Locate the cell with the specified text and output its [x, y] center coordinate. 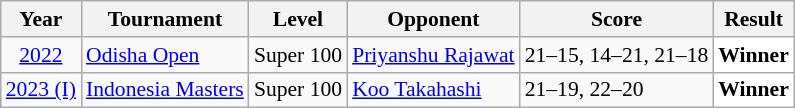
Level [298, 19]
Odisha Open [165, 55]
2023 (I) [41, 90]
Indonesia Masters [165, 90]
2022 [41, 55]
Result [754, 19]
Priyanshu Rajawat [434, 55]
21–15, 14–21, 21–18 [617, 55]
Year [41, 19]
Koo Takahashi [434, 90]
Opponent [434, 19]
Score [617, 19]
Tournament [165, 19]
21–19, 22–20 [617, 90]
